From the cell containing the given text, extract its center point as [x, y] coordinate. 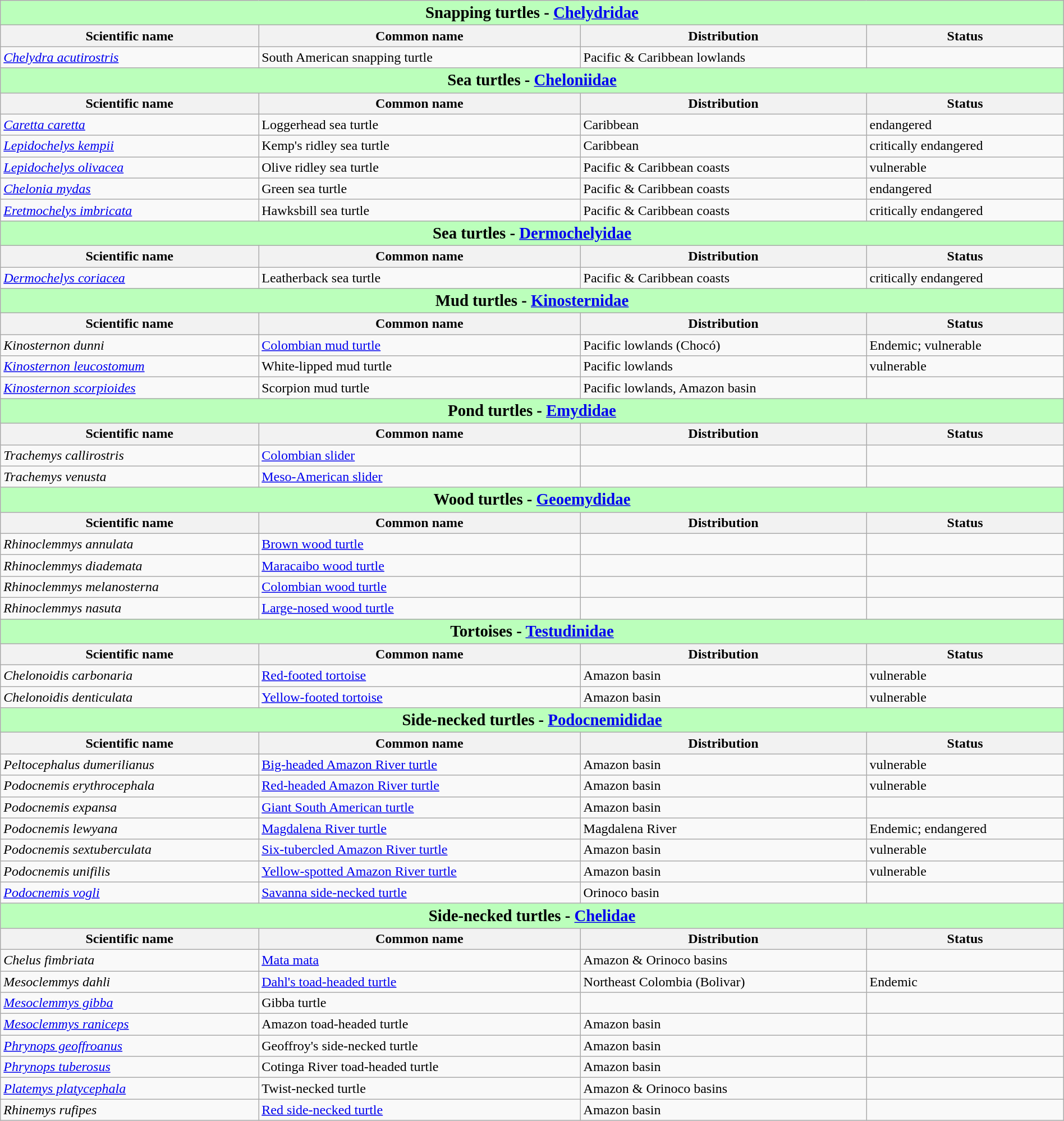
Magdalena River turtle [420, 829]
Rhinoclemmys annulata [130, 544]
Meso-American slider [420, 477]
Phrynops geoffroanus [130, 1046]
Kinosternon dunni [130, 345]
Green sea turtle [420, 189]
Giant South American turtle [420, 807]
Side-necked turtles - Chelidae [532, 916]
Red-headed Amazon River turtle [420, 786]
Endemic; vulnerable [965, 345]
Gibba turtle [420, 1003]
Amazon toad-headed turtle [420, 1024]
Maracaibo wood turtle [420, 565]
Eretmochelys imbricata [130, 210]
Endemic [965, 982]
Dermochelys coriacea [130, 278]
Chelydra acutirostris [130, 57]
Sea turtles - Dermochelyidae [532, 233]
Podocnemis erythrocephala [130, 786]
Chelonoidis carbonaria [130, 676]
Trachemys venusta [130, 477]
Colombian wood turtle [420, 587]
Rhinoclemmys nasuta [130, 608]
Savanna side-necked turtle [420, 893]
Chelonia mydas [130, 189]
Rhinoclemmys diademata [130, 565]
Geoffroy's side-necked turtle [420, 1046]
Dahl's toad-headed turtle [420, 982]
Loggerhead sea turtle [420, 125]
Scorpion mud turtle [420, 388]
Chelonoidis denticulata [130, 697]
Kinosternon leucostomum [130, 367]
Brown wood turtle [420, 544]
Pond turtles - Emydidae [532, 411]
Wood turtles - Geoemydidae [532, 500]
Kinosternon scorpioides [130, 388]
Pacific lowlands (Chocó) [723, 345]
Side-necked turtles - Podocnemididae [532, 720]
Endemic; endangered [965, 829]
Big-headed Amazon River turtle [420, 765]
Orinoco basin [723, 893]
Cotinga River toad-headed turtle [420, 1067]
Colombian slider [420, 455]
Mata mata [420, 960]
Platemys platycephala [130, 1088]
Tortoises - Testudinidae [532, 631]
Yellow-spotted Amazon River turtle [420, 871]
Lepidochelys olivacea [130, 167]
Twist-necked turtle [420, 1088]
Sea turtles - Cheloniidae [532, 80]
Mesoclemmys dahli [130, 982]
Pacific lowlands [723, 367]
Hawksbill sea turtle [420, 210]
Large-nosed wood turtle [420, 608]
Mud turtles - Kinosternidae [532, 301]
Caretta caretta [130, 125]
South American snapping turtle [420, 57]
Colombian mud turtle [420, 345]
Peltocephalus dumerilianus [130, 765]
Podocnemis unifilis [130, 871]
Rhinemys rufipes [130, 1110]
White-lipped mud turtle [420, 367]
Podocnemis sextuberculata [130, 850]
Rhinoclemmys melanosterna [130, 587]
Mesoclemmys gibba [130, 1003]
Lepidochelys kempii [130, 146]
Trachemys callirostris [130, 455]
Pacific & Caribbean lowlands [723, 57]
Northeast Colombia (Bolivar) [723, 982]
Pacific lowlands, Amazon basin [723, 388]
Mesoclemmys raniceps [130, 1024]
Podocnemis expansa [130, 807]
Chelus fimbriata [130, 960]
Magdalena River [723, 829]
Snapping turtles - Chelydridae [532, 13]
Kemp's ridley sea turtle [420, 146]
Phrynops tuberosus [130, 1067]
Red-footed tortoise [420, 676]
Leatherback sea turtle [420, 278]
Six-tubercled Amazon River turtle [420, 850]
Yellow-footed tortoise [420, 697]
Red side-necked turtle [420, 1110]
Podocnemis vogli [130, 893]
Podocnemis lewyana [130, 829]
Olive ridley sea turtle [420, 167]
